Find where the given text appears and provide that cell's center as [x, y] coordinate. 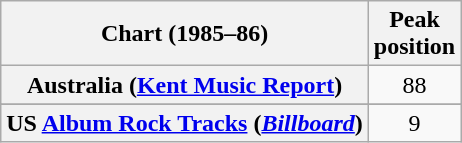
9 [414, 123]
US Album Rock Tracks (Billboard) [185, 123]
Australia (Kent Music Report) [185, 85]
Chart (1985–86) [185, 34]
Peakposition [414, 34]
88 [414, 85]
